Pinpoint the cell where the given text exists, returning its (X, Y) midpoint coordinate. 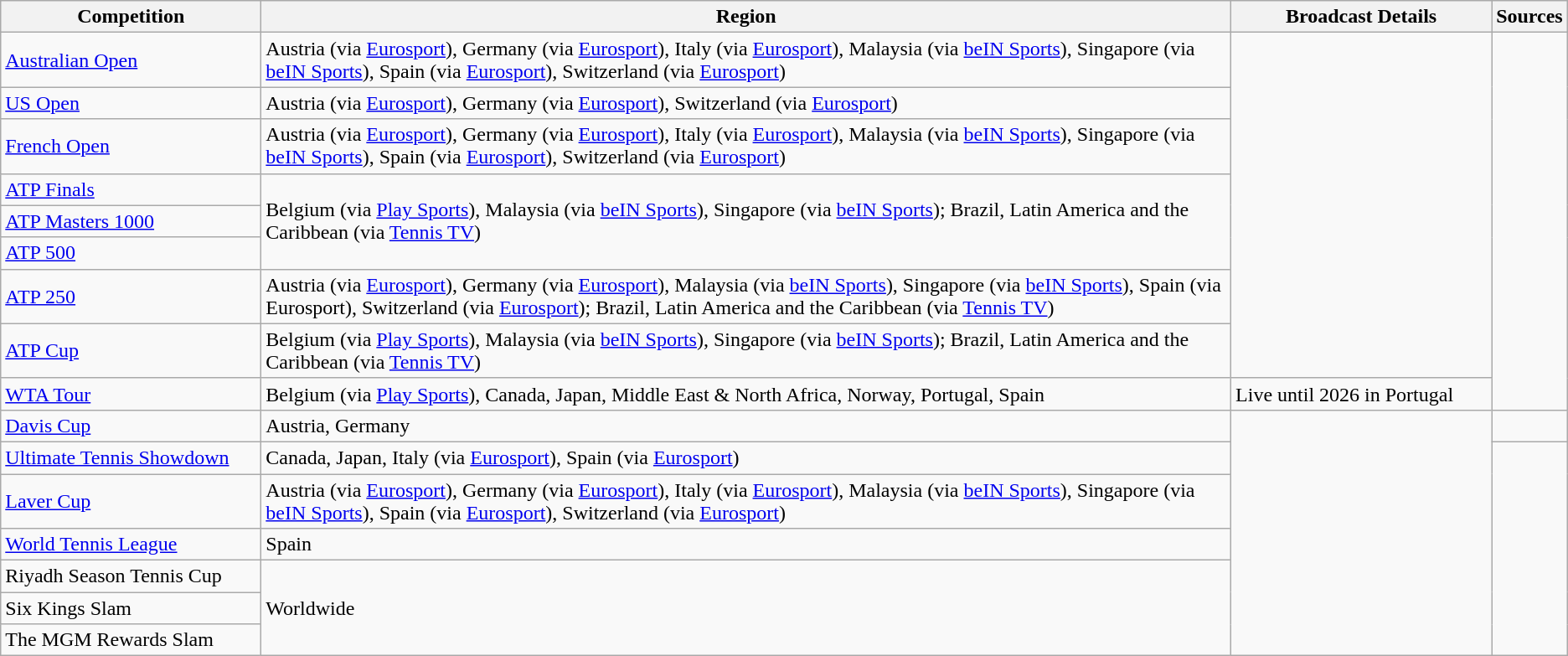
WTA Tour (131, 394)
ATP 500 (131, 253)
ATP Masters 1000 (131, 221)
Ultimate Tennis Showdown (131, 457)
Sources (1529, 17)
US Open (131, 103)
Spain (746, 545)
ATP Finals (131, 189)
ATP Cup (131, 350)
Davis Cup (131, 426)
ATP 250 (131, 297)
World Tennis League (131, 545)
Australian Open (131, 60)
Region (746, 17)
French Open (131, 146)
The MGM Rewards Slam (131, 640)
Laver Cup (131, 501)
Six Kings Slam (131, 608)
Riyadh Season Tennis Cup (131, 576)
Austria (via Eurosport), Germany (via Eurosport), Switzerland (via Eurosport) (746, 103)
Canada, Japan, Italy (via Eurosport), Spain (via Eurosport) (746, 457)
Worldwide (746, 608)
Broadcast Details (1362, 17)
Austria, Germany (746, 426)
Competition (131, 17)
Live until 2026 in Portugal (1362, 394)
Belgium (via Play Sports), Canada, Japan, Middle East & North Africa, Norway, Portugal, Spain (746, 394)
